Pinpoint the cell where the given text exists, returning its (x, y) midpoint coordinate. 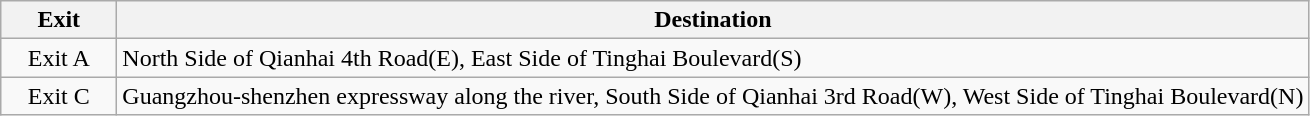
Exit (59, 20)
Destination (713, 20)
Exit C (59, 96)
North Side of Qianhai 4th Road(E), East Side of Tinghai Boulevard(S) (713, 58)
Guangzhou-shenzhen expressway along the river, South Side of Qianhai 3rd Road(W), West Side of Tinghai Boulevard(N) (713, 96)
Exit A (59, 58)
